For the text-containing cell, return its midpoint in [x, y] coordinate format. 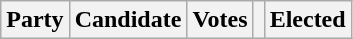
Candidate [128, 20]
Votes [220, 20]
Party [35, 20]
Elected [308, 20]
